Return [x, y] of the center of cell containing provided text 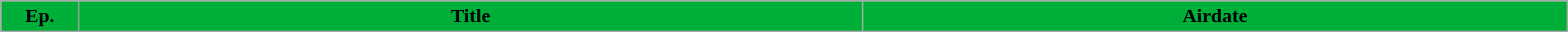
Airdate [1216, 16]
Title [470, 16]
Ep. [40, 16]
